Pinpoint the cell where the given text exists, returning its [X, Y] midpoint coordinate. 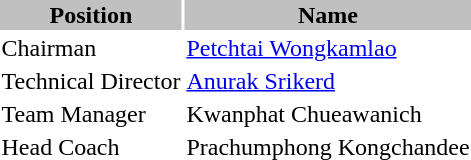
Anurak Srikerd [328, 81]
Name [328, 15]
Petchtai Wongkamlao [328, 48]
Position [91, 15]
Chairman [91, 48]
Team Manager [91, 114]
Technical Director [91, 81]
Kwanphat Chueawanich [328, 114]
